Capture the cell that displays the provided text and extract its (x, y) central coordinate. 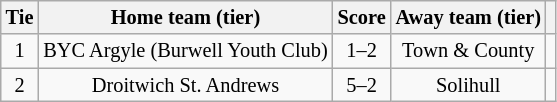
Score (362, 17)
Tie (20, 17)
Away team (tier) (468, 17)
5–2 (362, 85)
Solihull (468, 85)
Home team (tier) (185, 17)
1–2 (362, 51)
1 (20, 51)
Town & County (468, 51)
2 (20, 85)
Droitwich St. Andrews (185, 85)
BYC Argyle (Burwell Youth Club) (185, 51)
